Identify which cell holds the provided text, then report its [x, y] central coordinate. 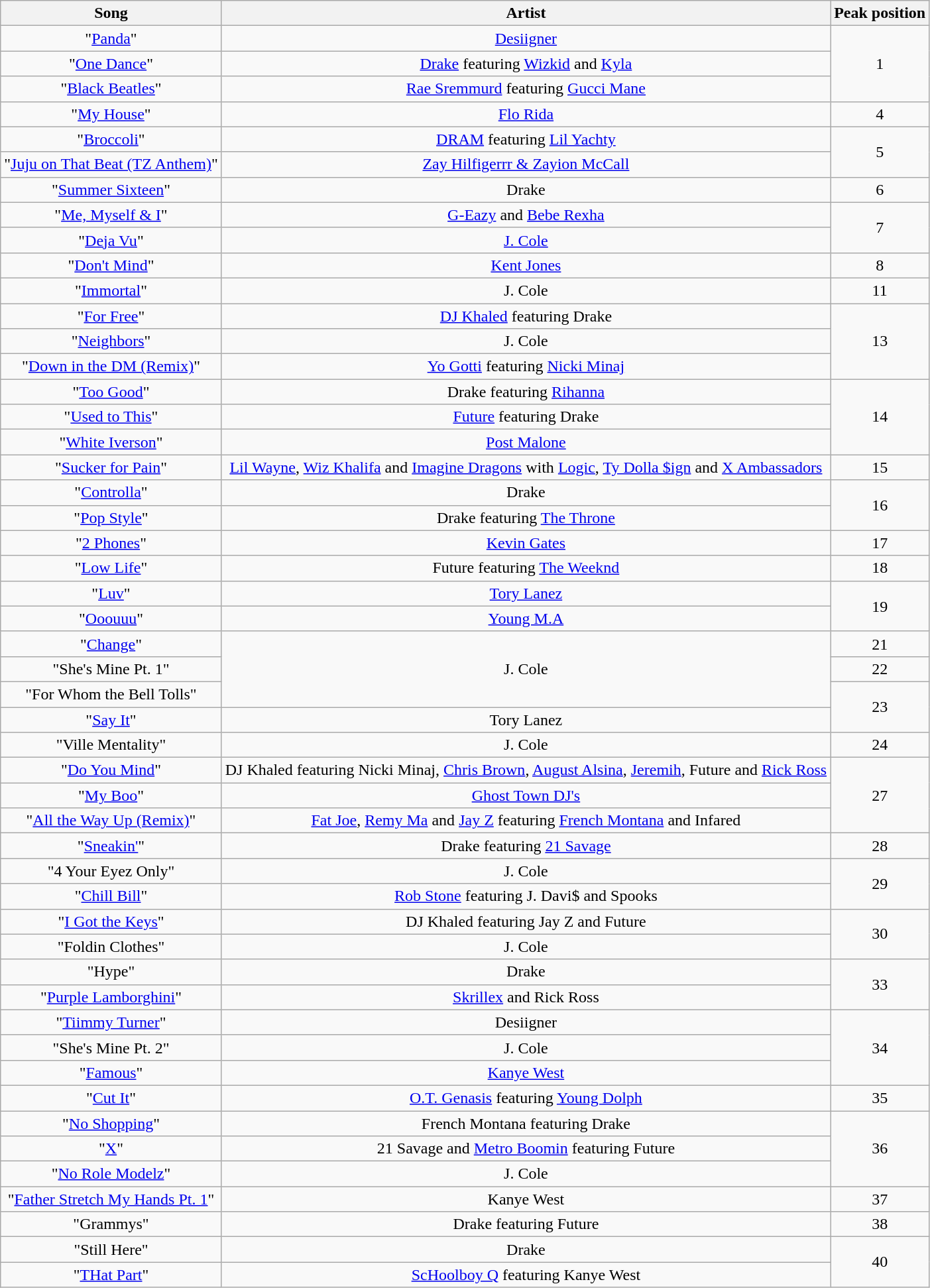
15 [880, 467]
ScHoolboy Q featuring Kanye West [526, 1275]
"Purple Lamborghini" [111, 997]
33 [880, 984]
21 Savage and Metro Boomin featuring Future [526, 1149]
5 [880, 152]
"Still Here" [111, 1250]
11 [880, 290]
1 [880, 64]
"Immortal" [111, 290]
Drake featuring 21 Savage [526, 846]
27 [880, 795]
22 [880, 669]
"Used to This" [111, 417]
"Say It" [111, 719]
16 [880, 505]
Skrillex and Rick Ross [526, 997]
"4 Your Eyez Only" [111, 871]
Artist [526, 13]
"Panda" [111, 38]
"Juju on That Beat (TZ Anthem)" [111, 164]
Zay Hilfigerrr & Zayion McCall [526, 164]
"I Got the Keys" [111, 921]
Yo Gotti featuring Nicki Minaj [526, 367]
"She's Mine Pt. 1" [111, 669]
"Foldin Clothes" [111, 947]
"Too Good" [111, 392]
G-Eazy and Bebe Rexha [526, 215]
"Luv" [111, 593]
29 [880, 884]
"Chill Bill" [111, 896]
19 [880, 606]
Future featuring The Weeknd [526, 568]
"Summer Sixteen" [111, 190]
Future featuring Drake [526, 417]
"For Free" [111, 316]
"She's Mine Pt. 2" [111, 1047]
18 [880, 568]
6 [880, 190]
Kent Jones [526, 265]
"Father Stretch My Hands Pt. 1" [111, 1199]
"Deja Vu" [111, 240]
7 [880, 227]
DJ Khaled featuring Drake [526, 316]
Lil Wayne, Wiz Khalifa and Imagine Dragons with Logic, Ty Dolla $ign and X Ambassadors [526, 467]
Drake featuring The Throne [526, 518]
"For Whom the Bell Tolls" [111, 694]
36 [880, 1149]
"Sneakin'" [111, 846]
"Pop Style" [111, 518]
DRAM featuring Lil Yachty [526, 139]
"Do You Mind" [111, 770]
Song [111, 13]
Flo Rida [526, 114]
37 [880, 1199]
Rob Stone featuring J. Davi$ and Spooks [526, 896]
Fat Joe, Remy Ma and Jay Z featuring French Montana and Infared [526, 821]
17 [880, 543]
"Down in the DM (Remix)" [111, 367]
"Low Life" [111, 568]
"Cut It" [111, 1098]
"White Iverson" [111, 442]
Peak position [880, 13]
23 [880, 707]
French Montana featuring Drake [526, 1124]
28 [880, 846]
"X" [111, 1149]
"Change" [111, 644]
"Sucker for Pain" [111, 467]
21 [880, 644]
"No Role Modelz" [111, 1174]
Post Malone [526, 442]
"Tiimmy Turner" [111, 1022]
"Me, Myself & I" [111, 215]
"THat Part" [111, 1275]
"Famous" [111, 1073]
"Neighbors" [111, 341]
"Broccoli" [111, 139]
Drake featuring Rihanna [526, 392]
"2 Phones" [111, 543]
Drake featuring Wizkid and Kyla [526, 64]
14 [880, 417]
"Hype" [111, 972]
Drake featuring Future [526, 1224]
35 [880, 1098]
24 [880, 745]
"All the Way Up (Remix)" [111, 821]
4 [880, 114]
"Ooouuu" [111, 618]
"Controlla" [111, 493]
8 [880, 265]
"Don't Mind" [111, 265]
"Black Beatles" [111, 89]
"Grammys" [111, 1224]
"No Shopping" [111, 1124]
40 [880, 1262]
34 [880, 1047]
38 [880, 1224]
"One Dance" [111, 64]
13 [880, 341]
"My Boo" [111, 795]
30 [880, 934]
"Ville Mentality" [111, 745]
"My House" [111, 114]
DJ Khaled featuring Jay Z and Future [526, 921]
Ghost Town DJ's [526, 795]
DJ Khaled featuring Nicki Minaj, Chris Brown, August Alsina, Jeremih, Future and Rick Ross [526, 770]
Kevin Gates [526, 543]
O.T. Genasis featuring Young Dolph [526, 1098]
Young M.A [526, 618]
Rae Sremmurd featuring Gucci Mane [526, 89]
